Return (X, Y) of the center of cell containing provided text 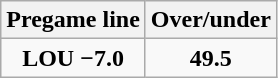
LOU −7.0 (74, 58)
Pregame line (74, 20)
Over/under (210, 20)
49.5 (210, 58)
